Find where the given text appears and provide that cell's center as (x, y) coordinate. 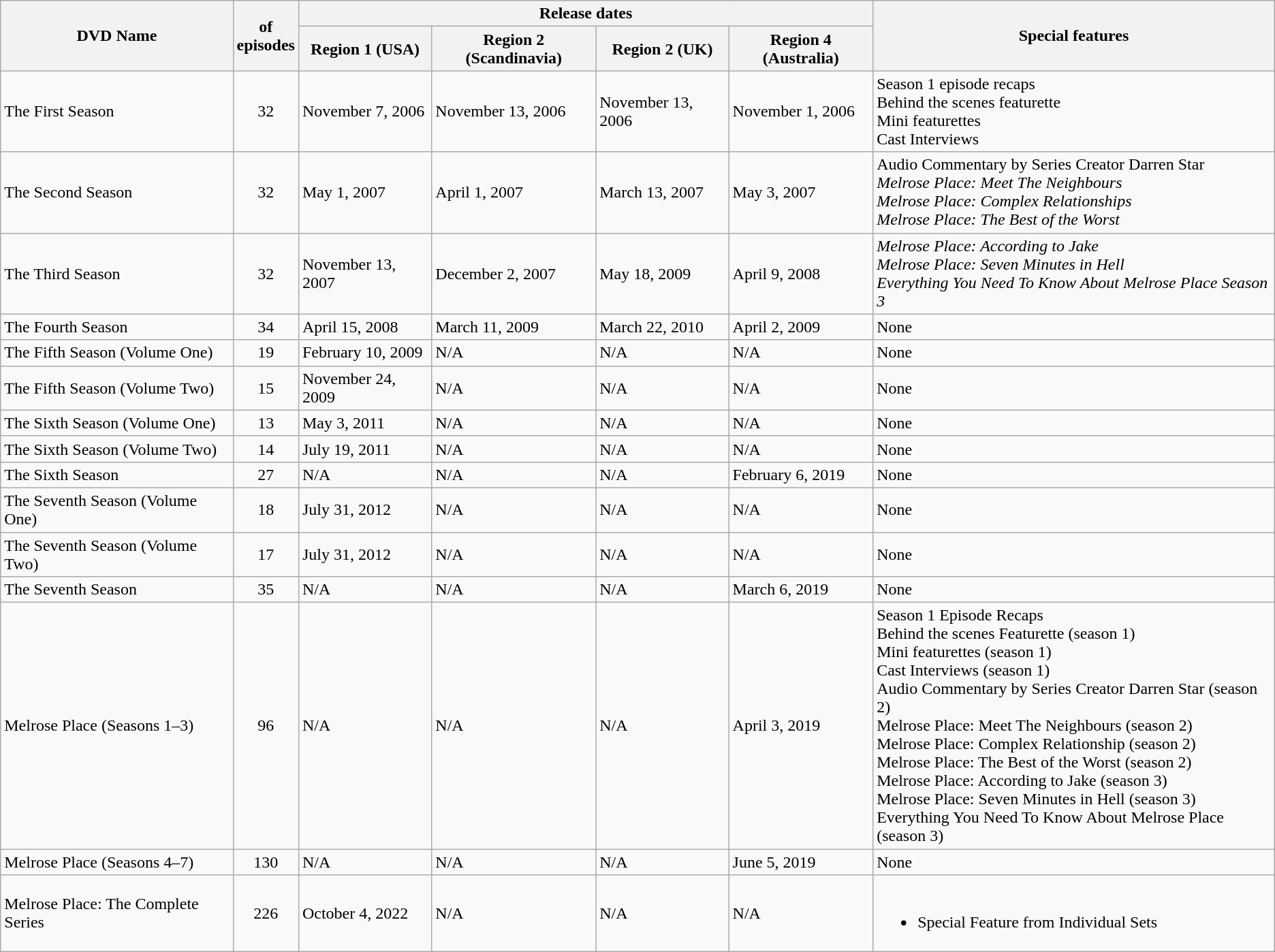
The Sixth Season (117, 475)
April 1, 2007 (514, 192)
The Sixth Season (Volume Two) (117, 449)
June 5, 2019 (801, 862)
July 19, 2011 (365, 449)
Region 4 (Australia) (801, 49)
February 10, 2009 (365, 353)
Melrose Place (Seasons 1–3) (117, 726)
March 11, 2009 (514, 327)
27 (266, 475)
May 18, 2009 (662, 274)
Release dates (586, 14)
The Fourth Season (117, 327)
November 1, 2006 (801, 112)
130 (266, 862)
November 13, 2007 (365, 274)
February 6, 2019 (801, 475)
13 (266, 423)
May 1, 2007 (365, 192)
Season 1 episode recapsBehind the scenes featuretteMini featurettesCast Interviews (1074, 112)
19 (266, 353)
The Seventh Season (117, 590)
May 3, 2007 (801, 192)
October 4, 2022 (365, 914)
Special Feature from Individual Sets (1074, 914)
March 22, 2010 (662, 327)
The Fifth Season (Volume One) (117, 353)
The Seventh Season (Volume Two) (117, 554)
Region 1 (USA) (365, 49)
15 (266, 388)
34 (266, 327)
March 13, 2007 (662, 192)
The Fifth Season (Volume Two) (117, 388)
Region 2 (Scandinavia) (514, 49)
The Seventh Season (Volume One) (117, 509)
Special features (1074, 35)
226 (266, 914)
The Sixth Season (Volume One) (117, 423)
Melrose Place: According to JakeMelrose Place: Seven Minutes in HellEverything You Need To Know About Melrose Place Season 3 (1074, 274)
March 6, 2019 (801, 590)
ofepisodes (266, 35)
November 24, 2009 (365, 388)
17 (266, 554)
May 3, 2011 (365, 423)
Region 2 (UK) (662, 49)
December 2, 2007 (514, 274)
96 (266, 726)
The First Season (117, 112)
DVD Name (117, 35)
April 3, 2019 (801, 726)
Melrose Place: The Complete Series (117, 914)
The Third Season (117, 274)
April 9, 2008 (801, 274)
April 15, 2008 (365, 327)
35 (266, 590)
18 (266, 509)
Melrose Place (Seasons 4–7) (117, 862)
14 (266, 449)
November 7, 2006 (365, 112)
The Second Season (117, 192)
April 2, 2009 (801, 327)
